Determine the (x, y) coordinate at the center of the cell enclosing the given text.  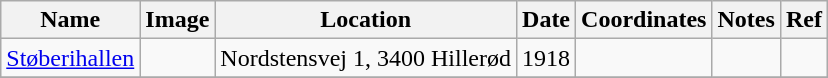
Nordstensvej 1, 3400 Hillerød (366, 58)
Date (546, 20)
Notes (746, 20)
1918 (546, 58)
Coordinates (644, 20)
Name (70, 20)
Location (366, 20)
Ref (804, 20)
Støberihallen (70, 58)
Image (178, 20)
